Locate the cell with the specified text and output its (X, Y) center coordinate. 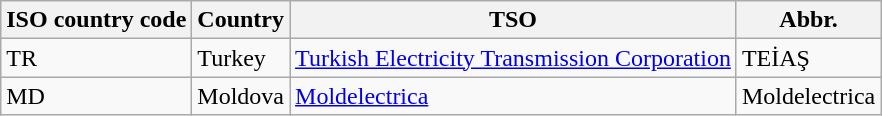
Moldova (241, 96)
Abbr. (808, 20)
TEİAŞ (808, 58)
Turkey (241, 58)
Turkish Electricity Transmission Corporation (514, 58)
TR (96, 58)
TSO (514, 20)
MD (96, 96)
Country (241, 20)
ISO country code (96, 20)
